Determine the [X, Y] coordinate at the center of the cell enclosing the given text.  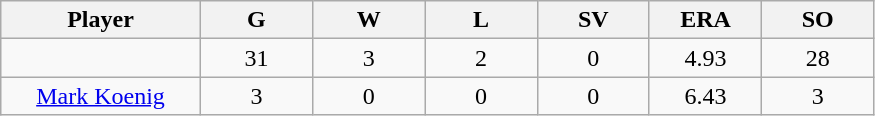
6.43 [705, 96]
G [256, 20]
Mark Koenig [101, 96]
28 [818, 58]
Player [101, 20]
2 [481, 58]
4.93 [705, 58]
SO [818, 20]
W [369, 20]
SV [593, 20]
31 [256, 58]
ERA [705, 20]
L [481, 20]
